From the cell containing the given text, extract its center point as [x, y] coordinate. 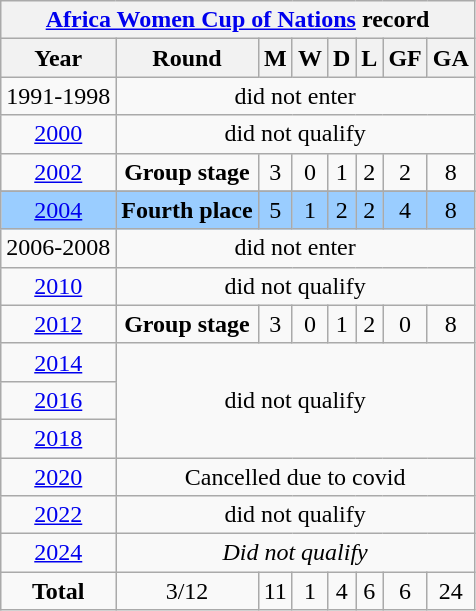
5 [275, 210]
Africa Women Cup of Nations record [238, 20]
2020 [58, 477]
Round [187, 58]
Fourth place [187, 210]
M [275, 58]
GA [450, 58]
3/12 [187, 591]
2022 [58, 515]
Did not qualify [296, 553]
2004 [58, 210]
D [341, 58]
2010 [58, 286]
GF [405, 58]
2018 [58, 438]
Year [58, 58]
L [370, 58]
Cancelled due to covid [296, 477]
2012 [58, 324]
24 [450, 591]
Total [58, 591]
2000 [58, 134]
11 [275, 591]
2016 [58, 400]
1991-1998 [58, 96]
2006-2008 [58, 248]
W [310, 58]
2014 [58, 362]
2002 [58, 172]
2024 [58, 553]
